For the text-containing cell, return its midpoint in (X, Y) coordinate format. 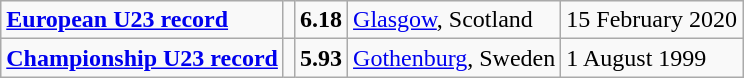
1 August 1999 (652, 58)
15 February 2020 (652, 20)
Championship U23 record (142, 58)
5.93 (320, 58)
6.18 (320, 20)
European U23 record (142, 20)
Gothenburg, Sweden (454, 58)
Glasgow, Scotland (454, 20)
